For the text-containing cell, return its midpoint in [X, Y] coordinate format. 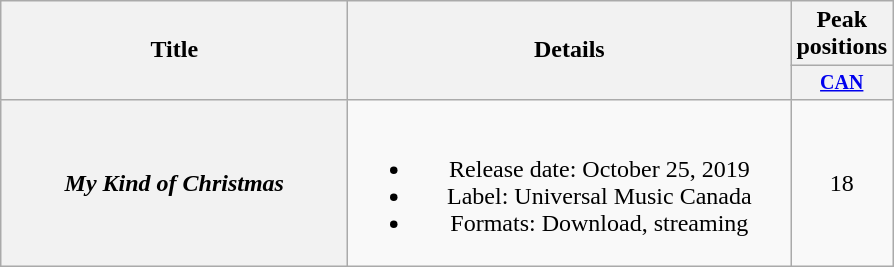
Release date: October 25, 2019Label: Universal Music CanadaFormats: Download, streaming [570, 182]
18 [842, 182]
Title [174, 50]
Details [570, 50]
My Kind of Christmas [174, 182]
CAN [842, 82]
Peak positions [842, 34]
